From the cell containing the given text, extract its center point as (x, y) coordinate. 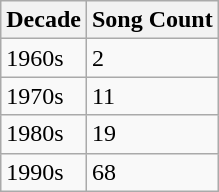
1990s (44, 172)
1980s (44, 134)
11 (152, 96)
Decade (44, 20)
2 (152, 58)
19 (152, 134)
68 (152, 172)
Song Count (152, 20)
1970s (44, 96)
1960s (44, 58)
